Find where the given text appears and provide that cell's center as (x, y) coordinate. 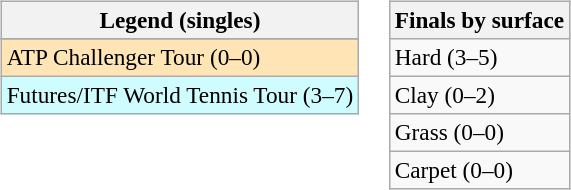
Clay (0–2) (479, 95)
Finals by surface (479, 20)
Carpet (0–0) (479, 171)
Legend (singles) (180, 20)
Hard (3–5) (479, 57)
Futures/ITF World Tennis Tour (3–7) (180, 95)
Grass (0–0) (479, 133)
ATP Challenger Tour (0–0) (180, 57)
